Determine the (X, Y) coordinate at the center of the cell enclosing the given text.  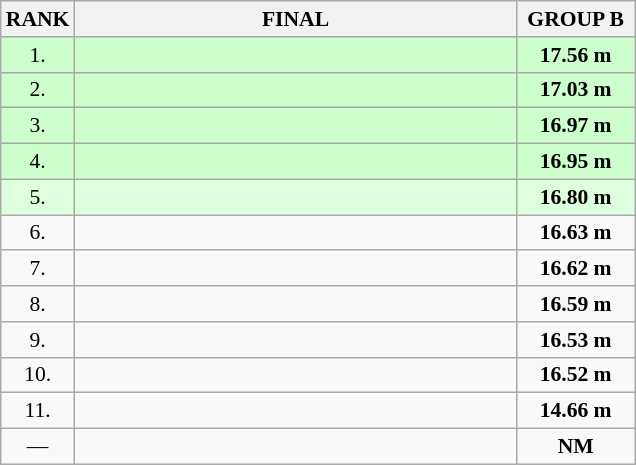
9. (38, 340)
NM (576, 447)
8. (38, 304)
16.95 m (576, 162)
11. (38, 411)
16.52 m (576, 375)
2. (38, 90)
6. (38, 233)
16.59 m (576, 304)
4. (38, 162)
16.63 m (576, 233)
17.56 m (576, 55)
7. (38, 269)
16.62 m (576, 269)
GROUP B (576, 19)
16.53 m (576, 340)
10. (38, 375)
16.97 m (576, 126)
— (38, 447)
3. (38, 126)
RANK (38, 19)
5. (38, 197)
1. (38, 55)
16.80 m (576, 197)
17.03 m (576, 90)
FINAL (295, 19)
14.66 m (576, 411)
